From the cell containing the given text, extract its center point as [X, Y] coordinate. 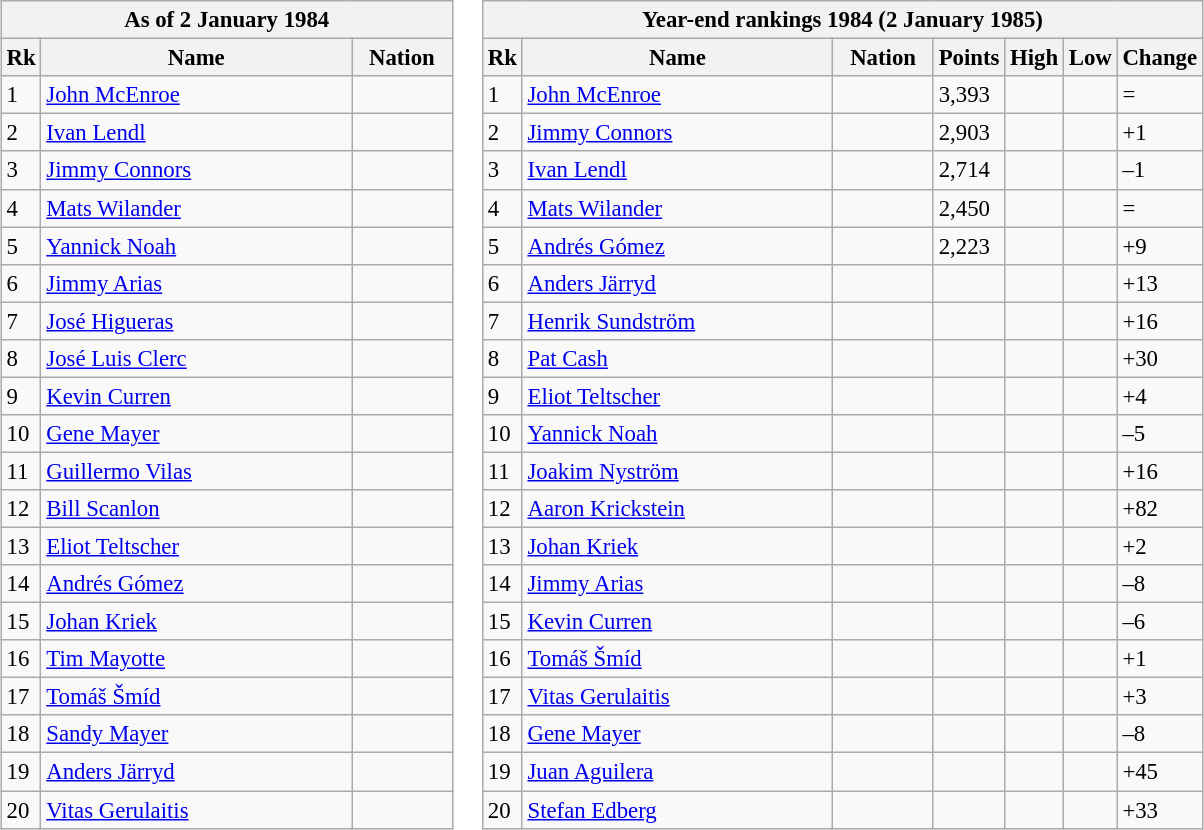
2,450 [968, 208]
–5 [1160, 434]
+33 [1160, 809]
+4 [1160, 396]
Aaron Krickstein [678, 509]
Tim Mayotte [196, 659]
Sandy Mayer [196, 734]
José Luis Clerc [196, 358]
Change [1160, 58]
Year-end rankings 1984 (2 January 1985) [842, 20]
2,223 [968, 246]
Joakim Nyström [678, 471]
+45 [1160, 772]
Guillermo Vilas [196, 471]
High [1034, 58]
2,903 [968, 133]
–6 [1160, 622]
Juan Aguilera [678, 772]
As of 2 January 1984 [226, 20]
3,393 [968, 95]
José Higueras [196, 321]
+9 [1160, 246]
+13 [1160, 283]
Low [1090, 58]
Stefan Edberg [678, 809]
Pat Cash [678, 358]
+82 [1160, 509]
Bill Scanlon [196, 509]
–1 [1160, 170]
Points [968, 58]
+3 [1160, 697]
2,714 [968, 170]
Henrik Sundström [678, 321]
+2 [1160, 546]
+30 [1160, 358]
